Scan for the cell matching the given text and deliver its [X, Y] coordinate at center. 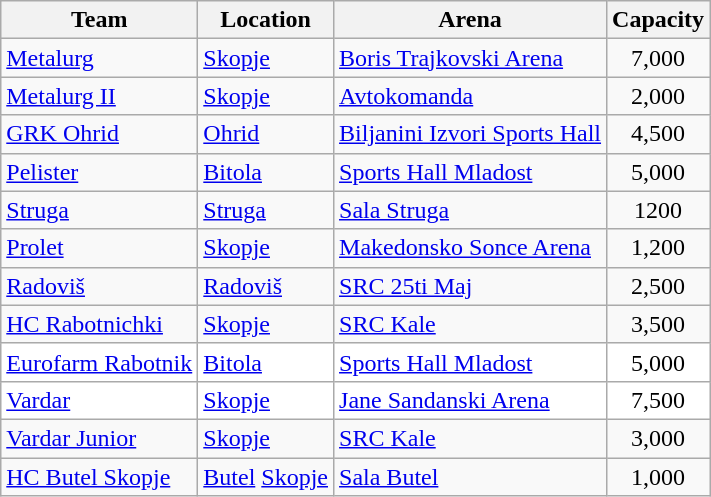
Location [266, 20]
Eurofarm Rabotnik [100, 362]
Sala Struga [470, 210]
3,500 [658, 324]
1200 [658, 210]
Boris Trajkovski Arena [470, 58]
1,200 [658, 248]
2,000 [658, 96]
Makedonsko Sonce Arena [470, 248]
Vardar [100, 400]
Avtokomanda [470, 96]
Vardar Junior [100, 438]
Butel Skopje [266, 477]
7,500 [658, 400]
Pelister [100, 172]
GRK Ohrid [100, 134]
HC Rabotnichki [100, 324]
Metalurg [100, 58]
1,000 [658, 477]
Ohrid [266, 134]
HC Butel Skopje [100, 477]
SRC 25ti Maj [470, 286]
Prolet [100, 248]
Team [100, 20]
3,000 [658, 438]
Sala Butel [470, 477]
4,500 [658, 134]
Jane Sandanski Arena [470, 400]
Biljanini Izvori Sports Hall [470, 134]
Arena [470, 20]
7,000 [658, 58]
Metalurg II [100, 96]
Capacity [658, 20]
2,500 [658, 286]
